Locate the cell with the specified text and output its (x, y) center coordinate. 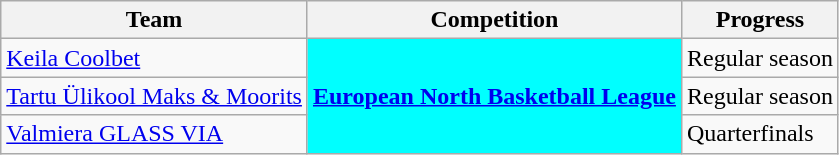
Progress (760, 20)
European North Basketball League (494, 96)
Team (154, 20)
Tartu Ülikool Maks & Moorits (154, 96)
Valmiera GLASS VIA (154, 134)
Keila Coolbet (154, 58)
Quarterfinals (760, 134)
Competition (494, 20)
